Return the (X, Y) coordinate for the center point of the cell that contains the specified text.  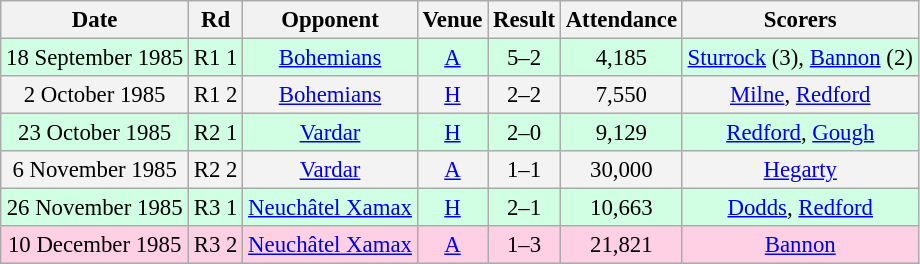
Redford, Gough (800, 133)
Opponent (330, 20)
21,821 (621, 245)
9,129 (621, 133)
7,550 (621, 95)
Rd (216, 20)
R2 1 (216, 133)
10,663 (621, 208)
2–0 (524, 133)
2 October 1985 (95, 95)
R3 1 (216, 208)
1–3 (524, 245)
R1 1 (216, 58)
2–1 (524, 208)
Milne, Redford (800, 95)
Sturrock (3), Bannon (2) (800, 58)
Dodds, Redford (800, 208)
18 September 1985 (95, 58)
Bannon (800, 245)
10 December 1985 (95, 245)
Hegarty (800, 170)
Date (95, 20)
5–2 (524, 58)
1–1 (524, 170)
R2 2 (216, 170)
23 October 1985 (95, 133)
Venue (452, 20)
R3 2 (216, 245)
Attendance (621, 20)
2–2 (524, 95)
30,000 (621, 170)
Result (524, 20)
6 November 1985 (95, 170)
R1 2 (216, 95)
26 November 1985 (95, 208)
Scorers (800, 20)
4,185 (621, 58)
